From the cell containing the given text, extract its center point as (x, y) coordinate. 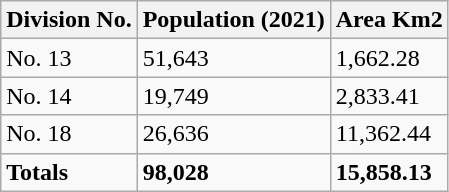
No. 14 (69, 96)
51,643 (234, 58)
Division No. (69, 20)
Population (2021) (234, 20)
98,028 (234, 172)
Area Km2 (389, 20)
26,636 (234, 134)
1,662.28 (389, 58)
15,858.13 (389, 172)
No. 18 (69, 134)
2,833.41 (389, 96)
11,362.44 (389, 134)
Totals (69, 172)
No. 13 (69, 58)
19,749 (234, 96)
